Capture the cell that displays the provided text and extract its (X, Y) central coordinate. 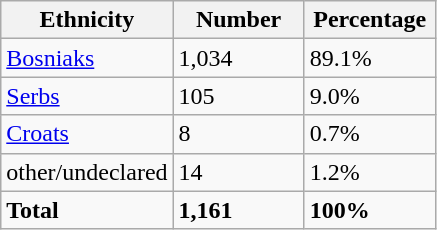
Ethnicity (87, 20)
14 (238, 172)
Bosniaks (87, 58)
Total (87, 210)
Serbs (87, 96)
105 (238, 96)
1,161 (238, 210)
8 (238, 134)
1.2% (370, 172)
Percentage (370, 20)
Number (238, 20)
1,034 (238, 58)
Croats (87, 134)
0.7% (370, 134)
100% (370, 210)
9.0% (370, 96)
89.1% (370, 58)
other/undeclared (87, 172)
